From the cell containing the given text, extract its center point as [x, y] coordinate. 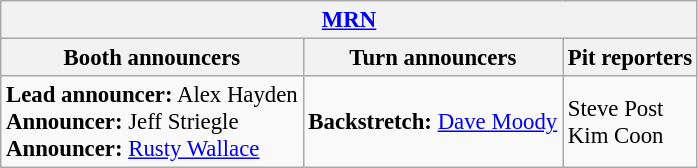
Steve PostKim Coon [630, 122]
Backstretch: Dave Moody [432, 122]
Booth announcers [152, 58]
Pit reporters [630, 58]
Turn announcers [432, 58]
MRN [350, 20]
Lead announcer: Alex HaydenAnnouncer: Jeff StriegleAnnouncer: Rusty Wallace [152, 122]
